Detect which cell encompasses the target text, then output its [x, y] center coordinate. 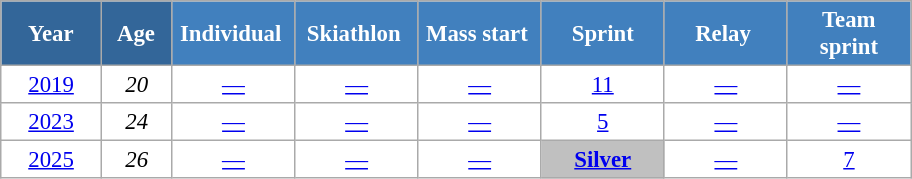
Year [52, 34]
11 [602, 85]
Silver [602, 160]
26 [136, 160]
Relay [726, 34]
Mass start [480, 34]
2025 [52, 160]
5 [602, 122]
24 [136, 122]
Skiathlon [356, 34]
Sprint [602, 34]
7 [848, 160]
2023 [52, 122]
Individual [234, 34]
Age [136, 34]
2019 [52, 85]
Team sprint [848, 34]
20 [136, 85]
